Extract the [x, y] coordinate from the center of the cell holding the provided text.  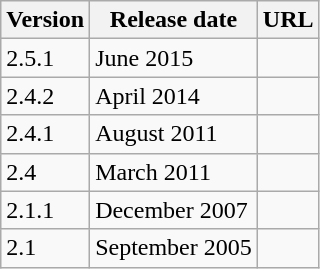
December 2007 [174, 210]
June 2015 [174, 58]
Version [46, 20]
2.4 [46, 172]
2.1.1 [46, 210]
2.1 [46, 248]
August 2011 [174, 134]
2.4.1 [46, 134]
September 2005 [174, 248]
URL [288, 20]
2.5.1 [46, 58]
April 2014 [174, 96]
March 2011 [174, 172]
2.4.2 [46, 96]
Release date [174, 20]
